Search for the cell housing the specified text and yield its (x, y) center coordinate. 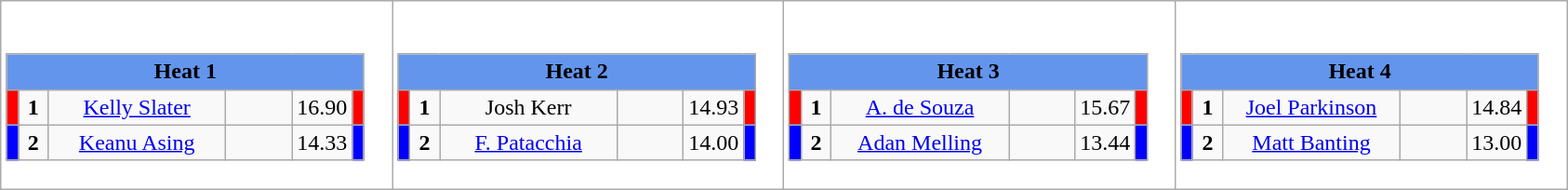
Heat 1 (185, 72)
Josh Kerr (528, 107)
Adan Melling (921, 142)
Heat 2 1 Josh Kerr 14.93 2 F. Patacchia 14.00 (588, 95)
A. de Souza (921, 107)
14.00 (714, 142)
Heat 4 (1360, 72)
Heat 4 1 Joel Parkinson 14.84 2 Matt Banting 13.00 (1371, 95)
14.93 (714, 107)
Joel Parkinson (1311, 107)
13.00 (1497, 142)
Heat 3 (968, 72)
16.90 (322, 107)
Matt Banting (1311, 142)
Heat 1 1 Kelly Slater 16.90 2 Keanu Asing 14.33 (197, 95)
14.84 (1497, 107)
F. Patacchia (528, 142)
Heat 2 (577, 72)
Heat 3 1 A. de Souza 15.67 2 Adan Melling 13.44 (980, 95)
14.33 (322, 142)
Keanu Asing (138, 142)
15.67 (1105, 107)
13.44 (1105, 142)
Kelly Slater (138, 107)
